Detect which cell encompasses the target text, then output its [X, Y] center coordinate. 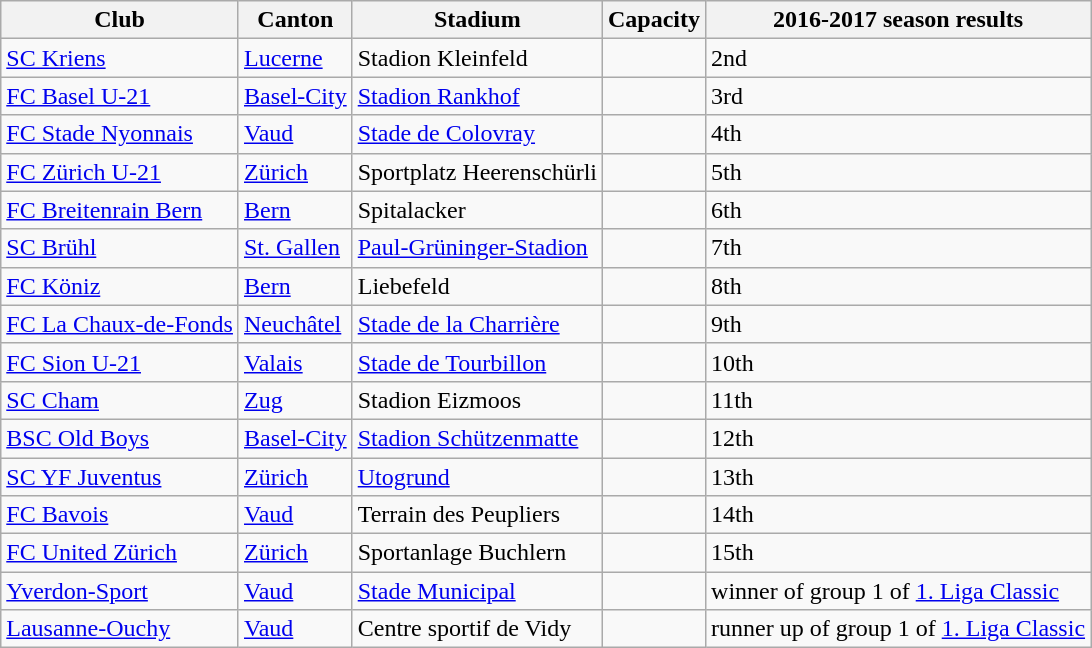
11th [898, 400]
Lausanne-Ouchy [120, 629]
FC Stade Nyonnais [120, 134]
3rd [898, 96]
SC Kriens [120, 58]
5th [898, 172]
2016-2017 season results [898, 20]
Valais [295, 362]
12th [898, 438]
Canton [295, 20]
Lucerne [295, 58]
2nd [898, 58]
Sportplatz Heerenschürli [477, 172]
FC Zürich U-21 [120, 172]
Spitalacker [477, 210]
FC Bavois [120, 515]
Club [120, 20]
Capacity [654, 20]
Stade de Colovray [477, 134]
Centre sportif de Vidy [477, 629]
Stadion Eizmoos [477, 400]
Utogrund [477, 477]
Terrain des Peupliers [477, 515]
13th [898, 477]
7th [898, 248]
FC Sion U-21 [120, 362]
St. Gallen [295, 248]
14th [898, 515]
FC Breitenrain Bern [120, 210]
4th [898, 134]
10th [898, 362]
Liebefeld [477, 286]
Stadion Schützenmatte [477, 438]
SC Brühl [120, 248]
SC YF Juventus [120, 477]
Yverdon-Sport [120, 591]
Stadion Kleinfeld [477, 58]
FC Basel U-21 [120, 96]
Stade de Tourbillon [477, 362]
Stadium [477, 20]
winner of group 1 of 1. Liga Classic [898, 591]
runner up of group 1 of 1. Liga Classic [898, 629]
SC Cham [120, 400]
Stadion Rankhof [477, 96]
8th [898, 286]
FC United Zürich [120, 553]
15th [898, 553]
Stade Municipal [477, 591]
Sportanlage Buchlern [477, 553]
Stade de la Charrière [477, 324]
Paul-Grüninger-Stadion [477, 248]
9th [898, 324]
FC Köniz [120, 286]
6th [898, 210]
BSC Old Boys [120, 438]
FC La Chaux-de-Fonds [120, 324]
Zug [295, 400]
Neuchâtel [295, 324]
